Extract the (X, Y) coordinate from the center of the cell holding the provided text.  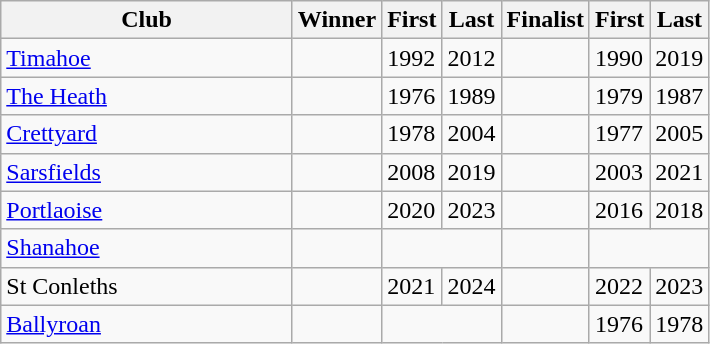
2016 (619, 210)
1977 (619, 134)
1989 (472, 96)
1987 (680, 96)
Shanahoe (147, 248)
2024 (472, 286)
1979 (619, 96)
Winner (336, 20)
Crettyard (147, 134)
2022 (619, 286)
2005 (680, 134)
Club (147, 20)
St Conleths (147, 286)
2003 (619, 172)
2012 (472, 58)
Portlaoise (147, 210)
2008 (412, 172)
Sarsfields (147, 172)
2018 (680, 210)
1992 (412, 58)
Finalist (545, 20)
The Heath (147, 96)
2004 (472, 134)
Ballyroan (147, 324)
1990 (619, 58)
Timahoe (147, 58)
2020 (412, 210)
